Detect which cell encompasses the target text, then output its [x, y] center coordinate. 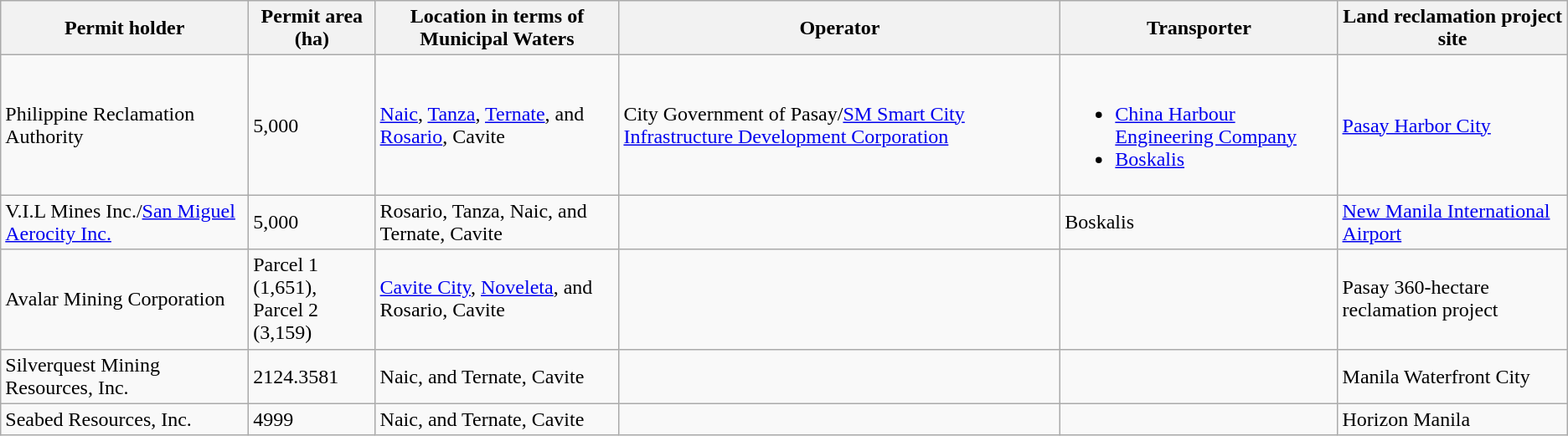
City Government of Pasay/SM Smart City Infrastructure Development Corporation [839, 126]
Avalar Mining Corporation [125, 300]
Manila Waterfront City [1452, 377]
Land reclamation project site [1452, 28]
4999 [312, 419]
Philippine Reclamation Authority [125, 126]
Naic, Tanza, Ternate, and Rosario, Cavite [498, 126]
Location in terms of Municipal Waters [498, 28]
Permit holder [125, 28]
China Harbour Engineering CompanyBoskalis [1199, 126]
New Manila International Airport [1452, 223]
Transporter [1199, 28]
Boskalis [1199, 223]
V.I.L Mines Inc./San Miguel Aerocity Inc. [125, 223]
Cavite City, Noveleta, and Rosario, Cavite [498, 300]
Silverquest Mining Resources, Inc. [125, 377]
Pasay 360-hectare reclamation project [1452, 300]
Permit area (ha) [312, 28]
Parcel 1 (1,651),Parcel 2 (3,159) [312, 300]
Seabed Resources, Inc. [125, 419]
Pasay Harbor City [1452, 126]
Operator [839, 28]
Rosario, Tanza, Naic, and Ternate, Cavite [498, 223]
2124.3581 [312, 377]
Horizon Manila [1452, 419]
